Output the (X, Y) coordinate of the center of the cell containing the given text.  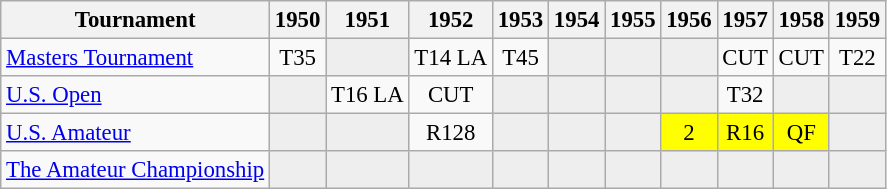
1958 (801, 20)
T14 LA (450, 58)
1951 (368, 20)
1952 (450, 20)
U.S. Open (136, 95)
T16 LA (368, 95)
The Amateur Championship (136, 170)
R16 (745, 133)
2 (689, 133)
Tournament (136, 20)
T35 (298, 58)
R128 (450, 133)
1955 (633, 20)
1953 (520, 20)
1954 (577, 20)
1956 (689, 20)
T22 (857, 58)
1959 (857, 20)
1950 (298, 20)
T45 (520, 58)
Masters Tournament (136, 58)
U.S. Amateur (136, 133)
T32 (745, 95)
1957 (745, 20)
QF (801, 133)
